Output the [x, y] coordinate of the center of the cell containing the given text.  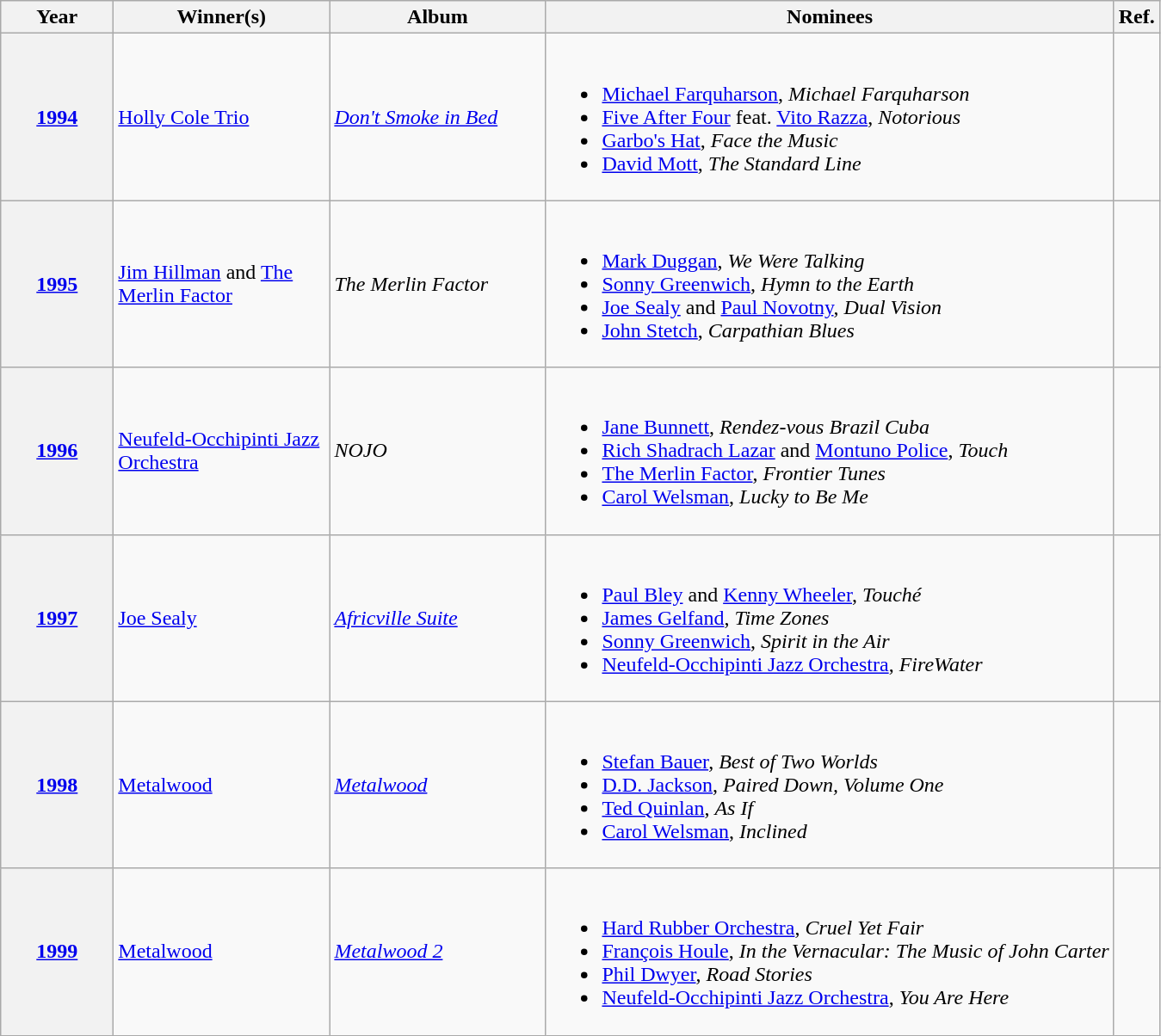
Mark Duggan, We Were TalkingSonny Greenwich, Hymn to the EarthJoe Sealy and Paul Novotny, Dual VisionJohn Stetch, Carpathian Blues [830, 284]
1996 [57, 451]
Jim Hillman and The Merlin Factor [222, 284]
Stefan Bauer, Best of Two WorldsD.D. Jackson, Paired Down, Volume OneTed Quinlan, As IfCarol Welsman, Inclined [830, 785]
Africville Suite [437, 618]
Ref. [1136, 17]
1997 [57, 618]
1994 [57, 117]
Holly Cole Trio [222, 117]
Neufeld-Occhipinti Jazz Orchestra [222, 451]
Paul Bley and Kenny Wheeler, TouchéJames Gelfand, Time ZonesSonny Greenwich, Spirit in the AirNeufeld-Occhipinti Jazz Orchestra, FireWater [830, 618]
The Merlin Factor [437, 284]
Jane Bunnett, Rendez-vous Brazil CubaRich Shadrach Lazar and Montuno Police, TouchThe Merlin Factor, Frontier TunesCarol Welsman, Lucky to Be Me [830, 451]
Don't Smoke in Bed [437, 117]
Michael Farquharson, Michael FarquharsonFive After Four feat. Vito Razza, NotoriousGarbo's Hat, Face the MusicDavid Mott, The Standard Line [830, 117]
1995 [57, 284]
1999 [57, 952]
Metalwood 2 [437, 952]
1998 [57, 785]
Album [437, 17]
NOJO [437, 451]
Joe Sealy [222, 618]
Winner(s) [222, 17]
Nominees [830, 17]
Year [57, 17]
